Pinpoint the cell where the given text exists, returning its [X, Y] midpoint coordinate. 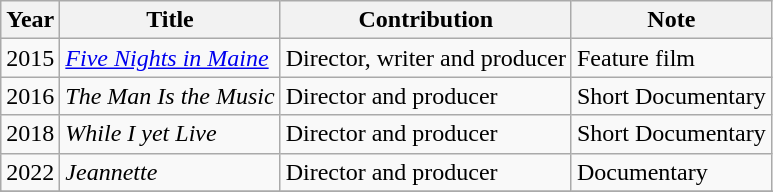
Year [30, 20]
Title [170, 20]
While I yet Live [170, 134]
2015 [30, 58]
Contribution [426, 20]
Jeannette [170, 172]
2022 [30, 172]
Note [671, 20]
Director, writer and producer [426, 58]
2018 [30, 134]
2016 [30, 96]
Documentary [671, 172]
The Man Is the Music [170, 96]
Feature film [671, 58]
Five Nights in Maine [170, 58]
